Provide the (x, y) coordinate of the cell's center where the given text is located.  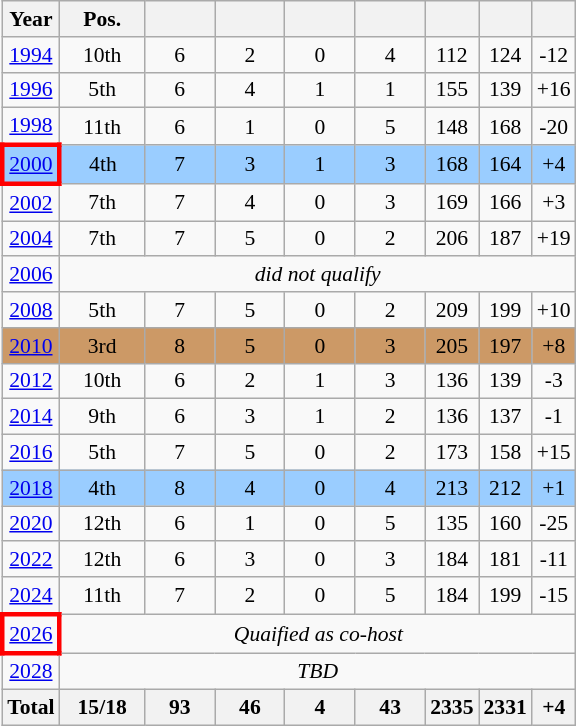
43 (390, 708)
TBD (318, 672)
1994 (30, 55)
166 (504, 202)
+19 (554, 239)
2028 (30, 672)
213 (452, 488)
169 (452, 202)
209 (452, 310)
2335 (452, 708)
2004 (30, 239)
2014 (30, 417)
2006 (30, 275)
212 (504, 488)
206 (452, 239)
+15 (554, 453)
93 (180, 708)
Total (30, 708)
+10 (554, 310)
+1 (554, 488)
181 (504, 560)
+3 (554, 202)
187 (504, 239)
160 (504, 524)
155 (452, 90)
2016 (30, 453)
-25 (554, 524)
148 (452, 126)
112 (452, 55)
9th (102, 417)
3rd (102, 346)
2012 (30, 381)
135 (452, 524)
173 (452, 453)
2000 (30, 164)
2020 (30, 524)
2024 (30, 596)
2026 (30, 634)
Year (30, 19)
2008 (30, 310)
46 (250, 708)
1998 (30, 126)
15/18 (102, 708)
164 (504, 164)
Pos. (102, 19)
197 (504, 346)
205 (452, 346)
2002 (30, 202)
1996 (30, 90)
-12 (554, 55)
2010 (30, 346)
-15 (554, 596)
2018 (30, 488)
did not qualify (318, 275)
-3 (554, 381)
124 (504, 55)
-1 (554, 417)
+16 (554, 90)
2331 (504, 708)
+8 (554, 346)
2022 (30, 560)
158 (504, 453)
-20 (554, 126)
-11 (554, 560)
Quaified as co-host (318, 634)
137 (504, 417)
